Output the (x, y) coordinate of the center of the cell containing the given text.  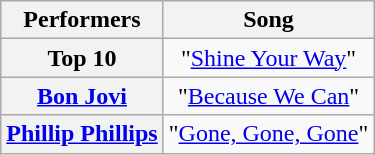
"Because We Can" (268, 96)
Phillip Phillips (82, 134)
Performers (82, 20)
Song (268, 20)
"Shine Your Way" (268, 58)
Bon Jovi (82, 96)
Top 10 (82, 58)
"Gone, Gone, Gone" (268, 134)
